For the text-containing cell, return its midpoint in [X, Y] coordinate format. 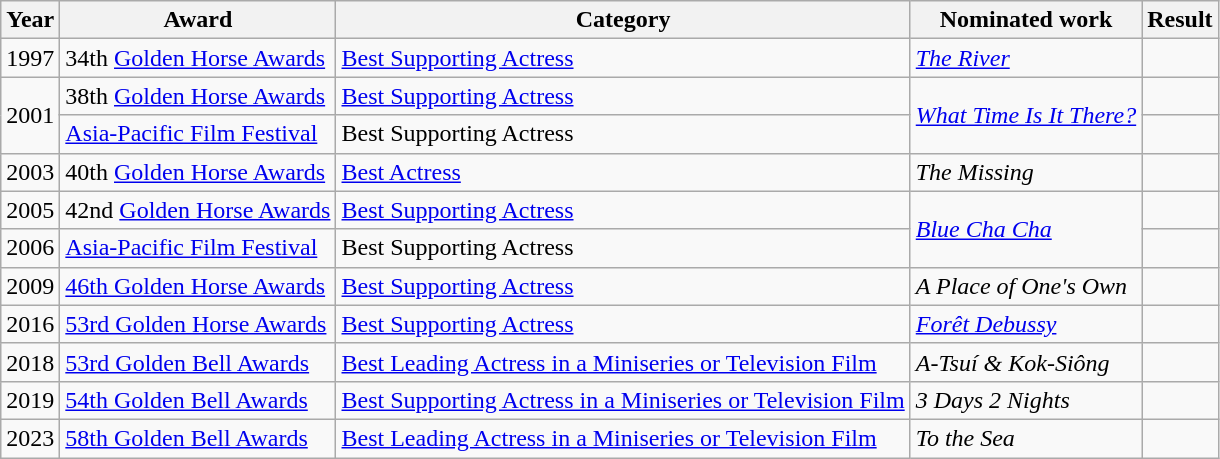
To the Sea [1026, 438]
Award [198, 20]
58th Golden Bell Awards [198, 438]
2005 [30, 210]
2016 [30, 324]
46th Golden Horse Awards [198, 286]
2018 [30, 362]
34th Golden Horse Awards [198, 58]
54th Golden Bell Awards [198, 400]
42nd Golden Horse Awards [198, 210]
A Place of One's Own [1026, 286]
The River [1026, 58]
Best Supporting Actress in a Miniseries or Television Film [623, 400]
2001 [30, 115]
1997 [30, 58]
38th Golden Horse Awards [198, 96]
2009 [30, 286]
40th Golden Horse Awards [198, 172]
53rd Golden Horse Awards [198, 324]
Forêt Debussy [1026, 324]
2019 [30, 400]
Best Actress [623, 172]
What Time Is It There? [1026, 115]
Result [1180, 20]
2003 [30, 172]
2023 [30, 438]
The Missing [1026, 172]
53rd Golden Bell Awards [198, 362]
2006 [30, 248]
A-Tsuí & Kok-Siông [1026, 362]
Category [623, 20]
Year [30, 20]
Nominated work [1026, 20]
Blue Cha Cha [1026, 229]
3 Days 2 Nights [1026, 400]
